Search for the cell housing the specified text and yield its [x, y] center coordinate. 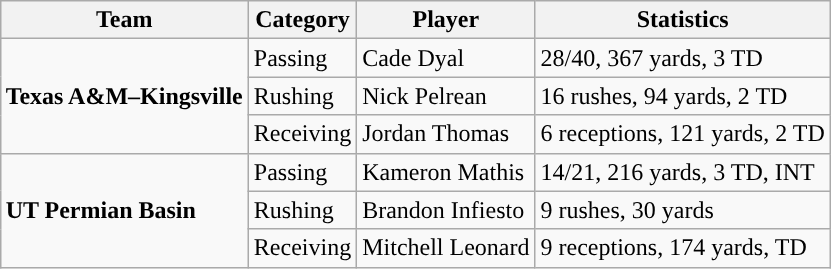
9 rushes, 30 yards [682, 210]
Kameron Mathis [446, 172]
Jordan Thomas [446, 134]
Nick Pelrean [446, 96]
14/21, 216 yards, 3 TD, INT [682, 172]
Team [124, 20]
9 receptions, 174 yards, TD [682, 248]
6 receptions, 121 yards, 2 TD [682, 134]
Brandon Infiesto [446, 210]
Texas A&M–Kingsville [124, 96]
Category [302, 20]
16 rushes, 94 yards, 2 TD [682, 96]
Cade Dyal [446, 58]
28/40, 367 yards, 3 TD [682, 58]
UT Permian Basin [124, 210]
Mitchell Leonard [446, 248]
Player [446, 20]
Statistics [682, 20]
